Extract the (X, Y) coordinate from the center of the cell holding the provided text.  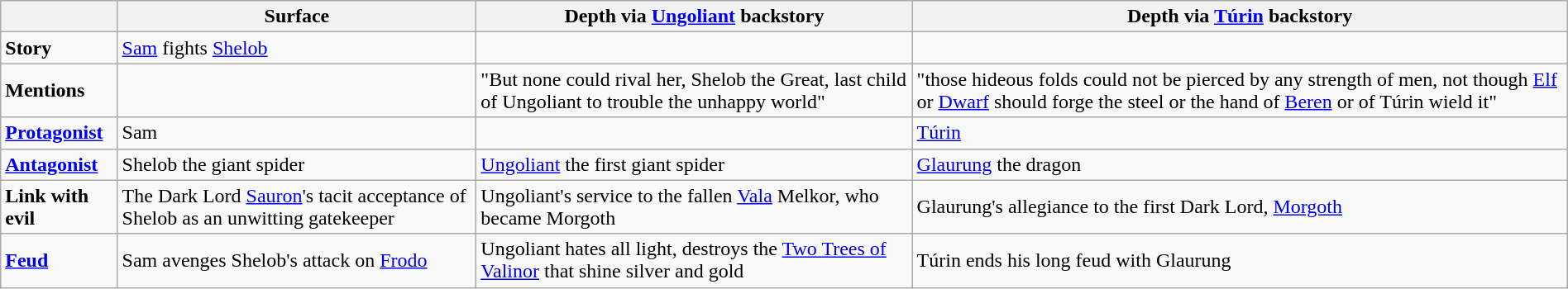
Depth via Ungoliant backstory (695, 17)
Túrin ends his long feud with Glaurung (1240, 261)
Ungoliant the first giant spider (695, 164)
Feud (60, 261)
Link with evil (60, 206)
Sam fights Shelob (297, 48)
Ungoliant hates all light, destroys the Two Trees of Valinor that shine silver and gold (695, 261)
Story (60, 48)
Sam (297, 133)
The Dark Lord Sauron's tacit acceptance of Shelob as an unwitting gatekeeper (297, 206)
Surface (297, 17)
Túrin (1240, 133)
Depth via Túrin backstory (1240, 17)
Glaurung the dragon (1240, 164)
Protagonist (60, 133)
Ungoliant's service to the fallen Vala Melkor, who became Morgoth (695, 206)
Mentions (60, 91)
Glaurung's allegiance to the first Dark Lord, Morgoth (1240, 206)
Antagonist (60, 164)
"But none could rival her, Shelob the Great, last child of Ungoliant to trouble the unhappy world" (695, 91)
Shelob the giant spider (297, 164)
Sam avenges Shelob's attack on Frodo (297, 261)
